Pinpoint the cell where the given text exists, returning its (X, Y) midpoint coordinate. 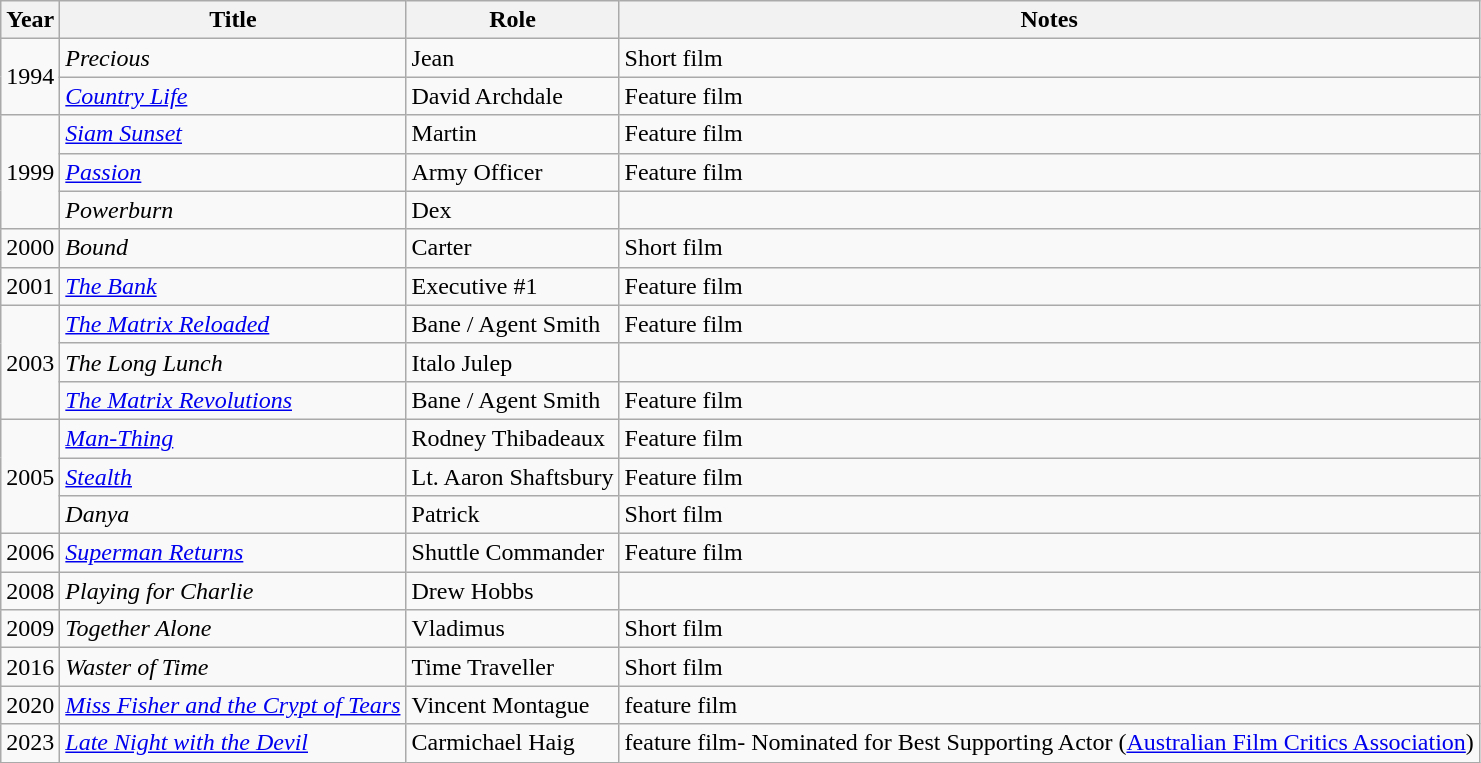
Vladimus (512, 629)
2001 (30, 286)
Superman Returns (233, 553)
2003 (30, 362)
2005 (30, 476)
Shuttle Commander (512, 553)
2023 (30, 743)
Powerburn (233, 210)
Drew Hobbs (512, 591)
Martin (512, 134)
2008 (30, 591)
The Matrix Reloaded (233, 324)
Country Life (233, 96)
Danya (233, 515)
Man-Thing (233, 438)
2020 (30, 705)
Title (233, 20)
Carter (512, 248)
Carmichael Haig (512, 743)
Precious (233, 58)
2016 (30, 667)
Bound (233, 248)
feature film (1049, 705)
Notes (1049, 20)
Time Traveller (512, 667)
The Matrix Revolutions (233, 400)
Siam Sunset (233, 134)
Late Night with the Devil (233, 743)
Playing for Charlie (233, 591)
Dex (512, 210)
David Archdale (512, 96)
Executive #1 (512, 286)
1994 (30, 77)
Miss Fisher and the Crypt of Tears (233, 705)
Stealth (233, 477)
Vincent Montague (512, 705)
Rodney Thibadeaux (512, 438)
Lt. Aaron Shaftsbury (512, 477)
2006 (30, 553)
Together Alone (233, 629)
Role (512, 20)
1999 (30, 172)
Army Officer (512, 172)
Italo Julep (512, 362)
feature film- Nominated for Best Supporting Actor (Australian Film Critics Association) (1049, 743)
Waster of Time (233, 667)
Jean (512, 58)
2009 (30, 629)
Passion (233, 172)
The Bank (233, 286)
The Long Lunch (233, 362)
Patrick (512, 515)
2000 (30, 248)
Year (30, 20)
